Capture the cell that displays the provided text and extract its (X, Y) central coordinate. 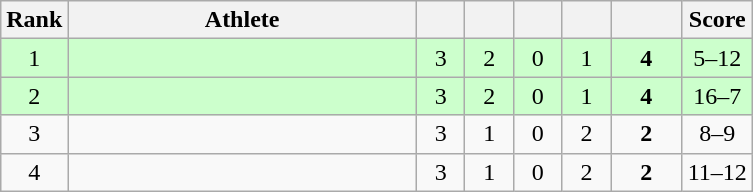
16–7 (718, 96)
Athlete (242, 20)
Rank (34, 20)
5–12 (718, 58)
Score (718, 20)
11–12 (718, 172)
8–9 (718, 134)
